Output the (X, Y) coordinate of the center of the cell containing the given text.  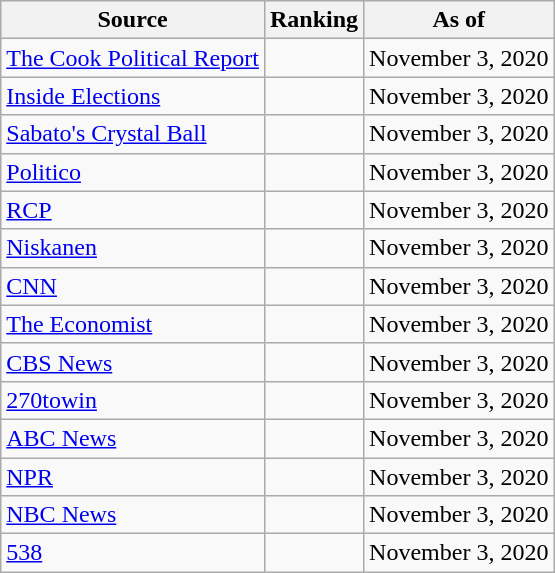
270towin (133, 400)
Ranking (314, 20)
Niskanen (133, 248)
Politico (133, 172)
The Cook Political Report (133, 58)
NBC News (133, 515)
538 (133, 553)
The Economist (133, 324)
Inside Elections (133, 96)
NPR (133, 477)
RCP (133, 210)
As of (459, 20)
Sabato's Crystal Ball (133, 134)
Source (133, 20)
CNN (133, 286)
ABC News (133, 438)
CBS News (133, 362)
